Pinpoint the cell where the given text exists, returning its [X, Y] midpoint coordinate. 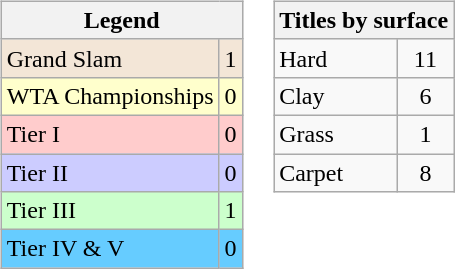
Tier III [110, 211]
Carpet [336, 173]
8 [425, 173]
Grand Slam [110, 58]
Tier IV & V [110, 249]
Tier I [110, 134]
6 [425, 96]
Grass [336, 134]
Legend [122, 20]
Titles by surface [364, 20]
Hard [336, 58]
Clay [336, 96]
WTA Championships [110, 96]
Tier II [110, 173]
11 [425, 58]
